Find where the given text appears and provide that cell's center as (X, Y) coordinate. 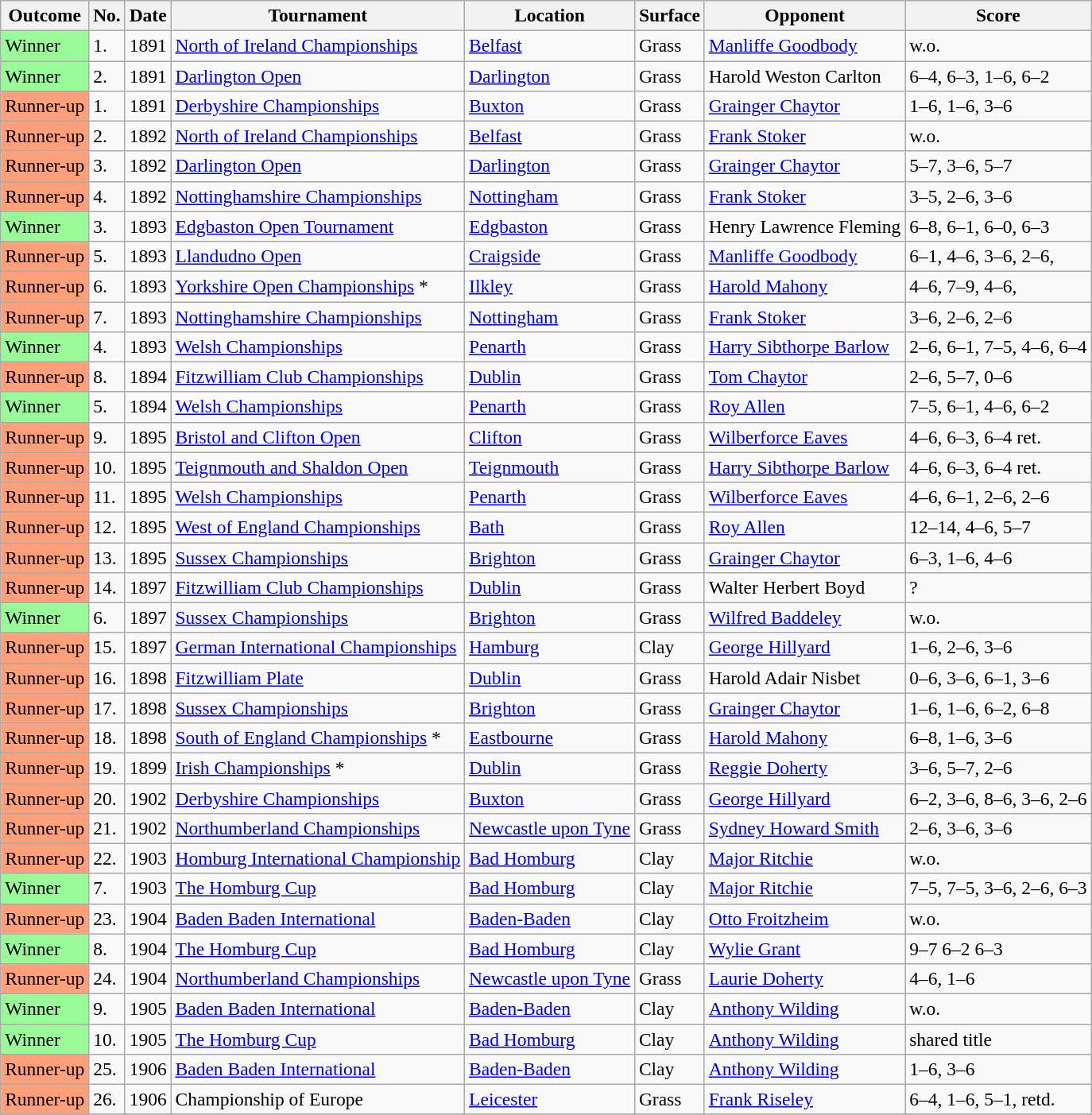
Date (148, 15)
19. (106, 768)
6–3, 1–6, 4–6 (998, 557)
11. (106, 497)
2–6, 6–1, 7–5, 4–6, 6–4 (998, 347)
Location (550, 15)
Eastbourne (550, 738)
Laurie Doherty (804, 978)
Leicester (550, 1099)
18. (106, 738)
20. (106, 798)
Homburg International Championship (318, 858)
4–6, 1–6 (998, 978)
Otto Froitzheim (804, 919)
2–6, 3–6, 3–6 (998, 828)
Ilkley (550, 286)
Bristol and Clifton Open (318, 437)
West of England Championships (318, 527)
Yorkshire Open Championships * (318, 286)
6–4, 1–6, 5–1, retd. (998, 1099)
South of England Championships * (318, 738)
6–2, 3–6, 8–6, 3–6, 2–6 (998, 798)
1–6, 1–6, 6–2, 6–8 (998, 708)
3–6, 2–6, 2–6 (998, 316)
21. (106, 828)
German International Championships (318, 648)
Hamburg (550, 648)
0–6, 3–6, 6–1, 3–6 (998, 678)
23. (106, 919)
Clifton (550, 437)
25. (106, 1069)
7–5, 6–1, 4–6, 6–2 (998, 407)
Reggie Doherty (804, 768)
No. (106, 15)
2–6, 5–7, 0–6 (998, 377)
Craigside (550, 256)
4–6, 7–9, 4–6, (998, 286)
Harold Adair Nisbet (804, 678)
1–6, 2–6, 3–6 (998, 648)
24. (106, 978)
1–6, 3–6 (998, 1069)
7–5, 7–5, 3–6, 2–6, 6–3 (998, 889)
Championship of Europe (318, 1099)
Harold Weston Carlton (804, 75)
1–6, 1–6, 3–6 (998, 106)
12. (106, 527)
6–4, 6–3, 1–6, 6–2 (998, 75)
6–8, 6–1, 6–0, 6–3 (998, 226)
Bath (550, 527)
Tom Chaytor (804, 377)
Outcome (45, 15)
14. (106, 587)
26. (106, 1099)
4–6, 6–1, 2–6, 2–6 (998, 497)
3–6, 5–7, 2–6 (998, 768)
1899 (148, 768)
Irish Championships * (318, 768)
Wilfred Baddeley (804, 618)
Teignmouth (550, 467)
Sydney Howard Smith (804, 828)
Edgbaston Open Tournament (318, 226)
15. (106, 648)
Wylie Grant (804, 949)
3–5, 2–6, 3–6 (998, 196)
13. (106, 557)
17. (106, 708)
Henry Lawrence Fleming (804, 226)
Edgbaston (550, 226)
9–7 6–2 6–3 (998, 949)
? (998, 587)
6–8, 1–6, 3–6 (998, 738)
Teignmouth and Shaldon Open (318, 467)
6–1, 4–6, 3–6, 2–6, (998, 256)
Frank Riseley (804, 1099)
5–7, 3–6, 5–7 (998, 166)
Llandudno Open (318, 256)
Score (998, 15)
12–14, 4–6, 5–7 (998, 527)
Fitzwilliam Plate (318, 678)
shared title (998, 1039)
22. (106, 858)
Walter Herbert Boyd (804, 587)
Opponent (804, 15)
Tournament (318, 15)
Surface (669, 15)
16. (106, 678)
